Detect which cell encompasses the target text, then output its [x, y] center coordinate. 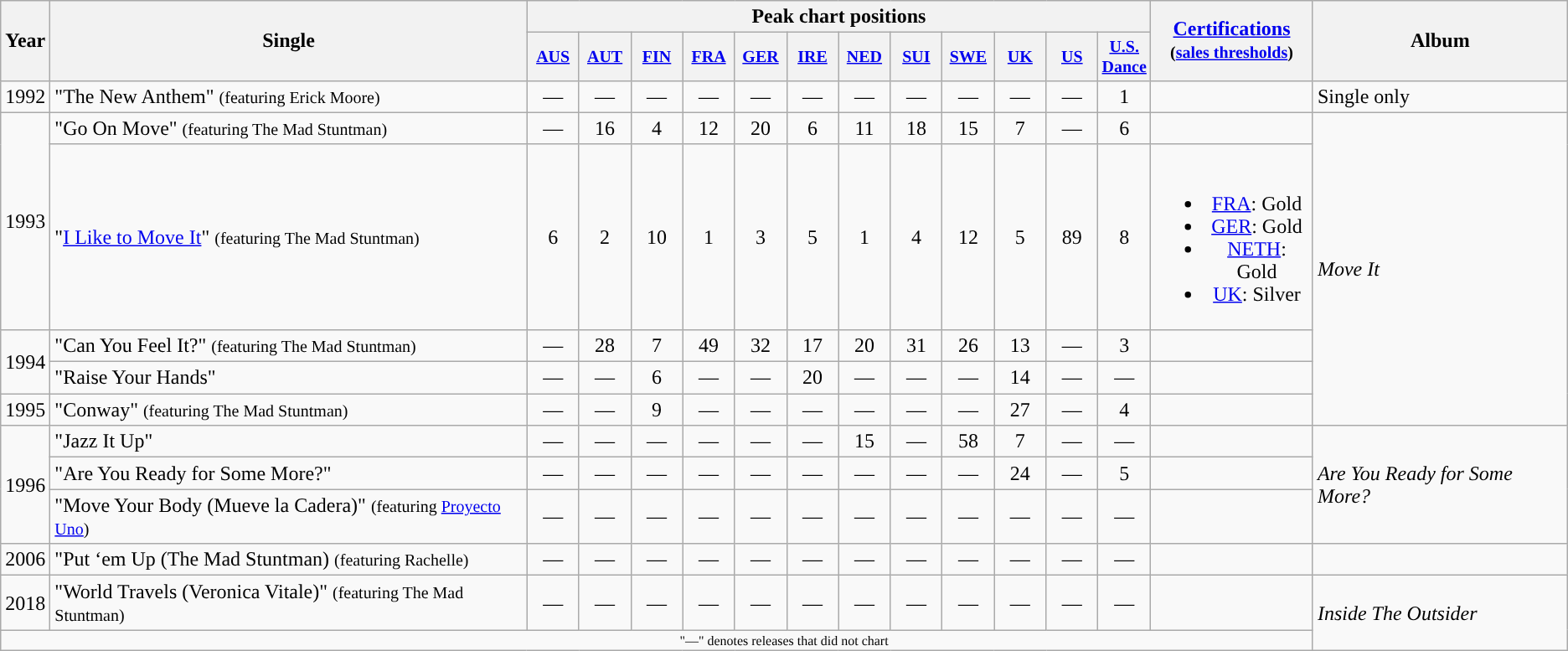
9 [657, 410]
2 [605, 236]
"Jazz It Up" [288, 442]
10 [657, 236]
"Conway" (featuring The Mad Stuntman) [288, 410]
8 [1124, 236]
14 [1020, 378]
"—" denotes releases that did not chart [784, 640]
"Are You Ready for Some More?" [288, 473]
2018 [25, 603]
18 [916, 128]
1993 [25, 221]
"Put ‘em Up (The Mad Stuntman) (featuring Rachelle) [288, 560]
"I Like to Move It" (featuring The Mad Stuntman) [288, 236]
"Raise Your Hands" [288, 378]
49 [709, 345]
Certifications(sales thresholds) [1232, 41]
1992 [25, 96]
16 [605, 128]
"Go On Move" (featuring The Mad Stuntman) [288, 128]
17 [812, 345]
32 [761, 345]
FRA [709, 57]
"World Travels (Veronica Vitale)" (featuring The Mad Stuntman) [288, 603]
11 [864, 128]
SWE [968, 57]
NED [864, 57]
AUS [553, 57]
Single only [1440, 96]
US [1072, 57]
1995 [25, 410]
Are You Ready for Some More? [1440, 484]
IRE [812, 57]
Inside The Outsider [1440, 613]
89 [1072, 236]
"The New Anthem" (featuring Erick Moore) [288, 96]
FRA: GoldGER: GoldNETH: GoldUK: Silver [1232, 236]
Year [25, 41]
1996 [25, 484]
Album [1440, 41]
27 [1020, 410]
28 [605, 345]
26 [968, 345]
"Move Your Body (Mueve la Cadera)" (featuring Proyecto Uno) [288, 516]
31 [916, 345]
2006 [25, 560]
"Can You Feel It?" (featuring The Mad Stuntman) [288, 345]
58 [968, 442]
Peak chart positions [838, 17]
AUT [605, 57]
UK [1020, 57]
U.S.Dance [1124, 57]
FIN [657, 57]
Single [288, 41]
13 [1020, 345]
Move It [1440, 268]
GER [761, 57]
SUI [916, 57]
1994 [25, 361]
24 [1020, 473]
